Locate the cell with the specified text and output its (x, y) center coordinate. 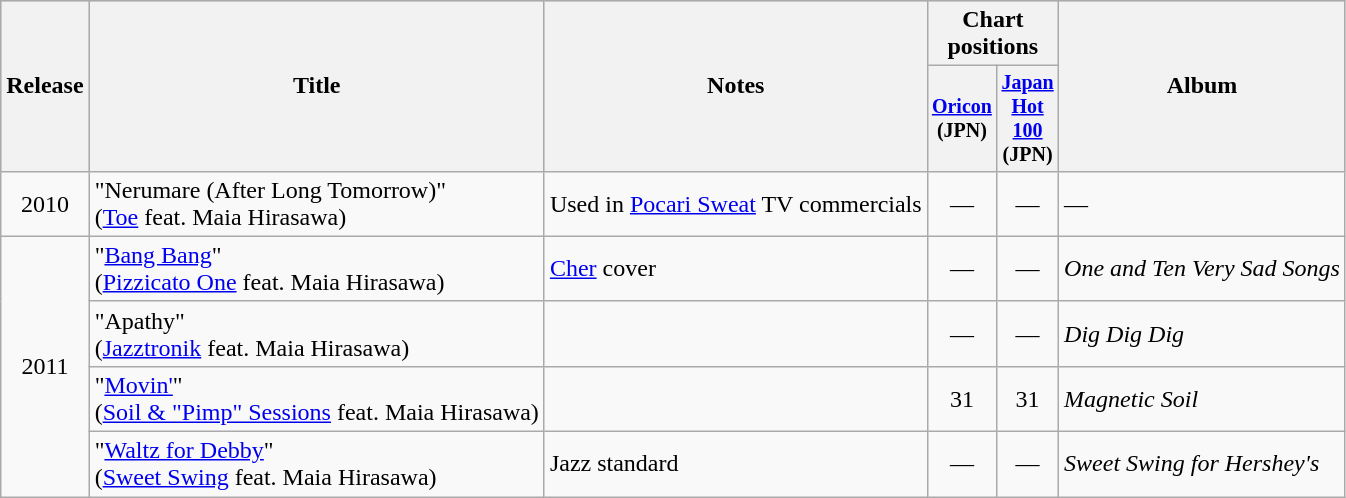
"Movin'" (Soil & "Pimp" Sessions feat. Maia Hirasawa) (316, 398)
"Apathy" (Jazztronik feat. Maia Hirasawa) (316, 334)
Jazz standard (736, 464)
Used in Pocari Sweat TV commercials (736, 204)
One and Ten Very Sad Songs (1202, 268)
Release (45, 86)
"Bang Bang" (Pizzicato One feat. Maia Hirasawa) (316, 268)
2011 (45, 366)
Sweet Swing for Hershey's (1202, 464)
Notes (736, 86)
Chart positions (992, 34)
Magnetic Soil (1202, 398)
"Nerumare (After Long Tomorrow)" (Toe feat. Maia Hirasawa) (316, 204)
2010 (45, 204)
Oricon (JPN) (962, 118)
Cher cover (736, 268)
Album (1202, 86)
"Waltz for Debby" (Sweet Swing feat. Maia Hirasawa) (316, 464)
Title (316, 86)
Japan Hot 100 (JPN) (1028, 118)
Dig Dig Dig (1202, 334)
